Identify which cell holds the provided text, then report its [X, Y] central coordinate. 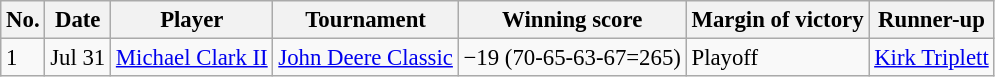
Winning score [572, 20]
Tournament [366, 20]
Player [192, 20]
Date [78, 20]
Margin of victory [778, 20]
1 [23, 58]
Michael Clark II [192, 58]
−19 (70-65-63-67=265) [572, 58]
John Deere Classic [366, 58]
Kirk Triplett [932, 58]
Runner-up [932, 20]
Playoff [778, 58]
No. [23, 20]
Jul 31 [78, 58]
